Detect which cell encompasses the target text, then output its [x, y] center coordinate. 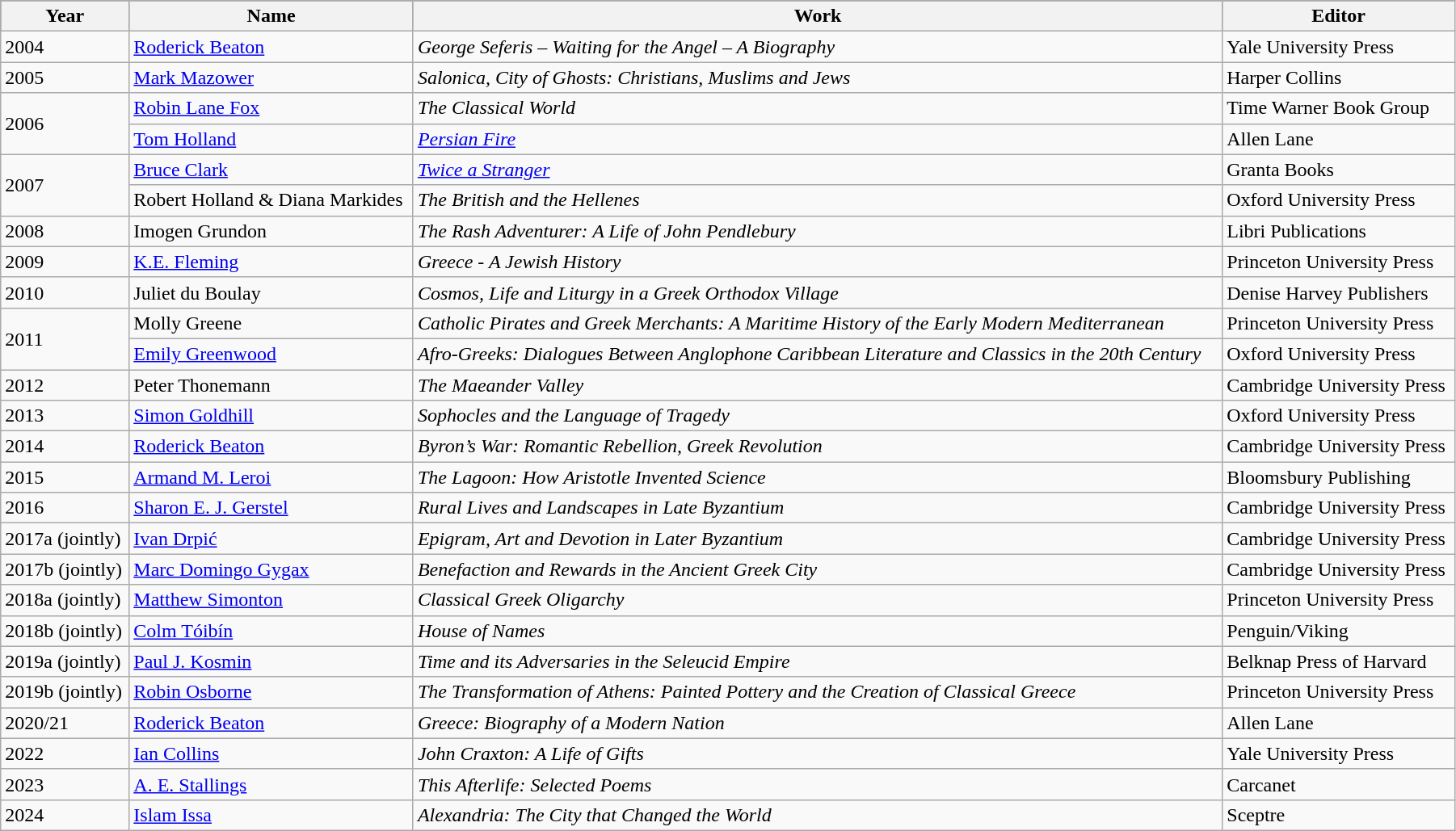
Mark Mazower [271, 78]
The Classical World [818, 108]
Cosmos, Life and Liturgy in a Greek Orthodox Village [818, 292]
Alexandria: The City that Changed the World [818, 815]
2011 [65, 338]
This Afterlife: Selected Poems [818, 784]
The Transformation of Athens: Painted Pottery and the Creation of Classical Greece [818, 692]
Twice a Stranger [818, 170]
The Rash Adventurer: A Life of John Pendlebury [818, 231]
Armand M. Leroi [271, 477]
A. E. Stallings [271, 784]
Sceptre [1339, 815]
Greece - A Jewish History [818, 262]
Simon Goldhill [271, 416]
Name [271, 16]
Work [818, 16]
Bruce Clark [271, 170]
Sharon E. J. Gerstel [271, 508]
The British and the Hellenes [818, 200]
2022 [65, 753]
2012 [65, 385]
Emily Greenwood [271, 354]
2016 [65, 508]
Harper Collins [1339, 78]
2007 [65, 185]
2019b (jointly) [65, 692]
Imogen Grundon [271, 231]
2017a (jointly) [65, 539]
Editor [1339, 16]
Rural Lives and Landscapes in Late Byzantium [818, 508]
Catholic Pirates and Greek Merchants: A Maritime History of the Early Modern Mediterranean [818, 323]
Matthew Simonton [271, 600]
Byron’s War: Romantic Rebellion, Greek Revolution [818, 447]
Denise Harvey Publishers [1339, 292]
Salonica, City of Ghosts: Christians, Muslims and Jews [818, 78]
2015 [65, 477]
Robin Lane Fox [271, 108]
Libri Publications [1339, 231]
Peter Thonemann [271, 385]
2019a (jointly) [65, 661]
2018a (jointly) [65, 600]
2008 [65, 231]
Belknap Press of Harvard [1339, 661]
Robert Holland & Diana Markides [271, 200]
Granta Books [1339, 170]
Colm Tóibín [271, 631]
2023 [65, 784]
Persian Fire [818, 139]
Afro-Greeks: Dialogues Between Anglophone Caribbean Literature and Classics in the 20th Century [818, 354]
George Seferis – Waiting for the Angel – A Biography [818, 47]
2005 [65, 78]
Time and its Adversaries in the Seleucid Empire [818, 661]
John Craxton: A Life of Gifts [818, 753]
Tom Holland [271, 139]
Time Warner Book Group [1339, 108]
2020/21 [65, 723]
Ian Collins [271, 753]
2010 [65, 292]
Greece: Biography of a Modern Nation [818, 723]
House of Names [818, 631]
2024 [65, 815]
Islam Issa [271, 815]
Carcanet [1339, 784]
The Lagoon: How Aristotle Invented Science [818, 477]
The Maeander Valley [818, 385]
Sophocles and the Language of Tragedy [818, 416]
2004 [65, 47]
2006 [65, 124]
Classical Greek Oligarchy [818, 600]
2009 [65, 262]
Benefaction and Rewards in the Ancient Greek City [818, 569]
2018b (jointly) [65, 631]
Penguin/Viking [1339, 631]
Robin Osborne [271, 692]
Bloomsbury Publishing [1339, 477]
Marc Domingo Gygax [271, 569]
Paul J. Kosmin [271, 661]
Epigram, Art and Devotion in Later Byzantium [818, 539]
2014 [65, 447]
K.E. Fleming [271, 262]
Year [65, 16]
2017b (jointly) [65, 569]
Molly Greene [271, 323]
2013 [65, 416]
Juliet du Boulay [271, 292]
Ivan Drpić [271, 539]
